Extract the (X, Y) coordinate from the center of the cell holding the provided text.  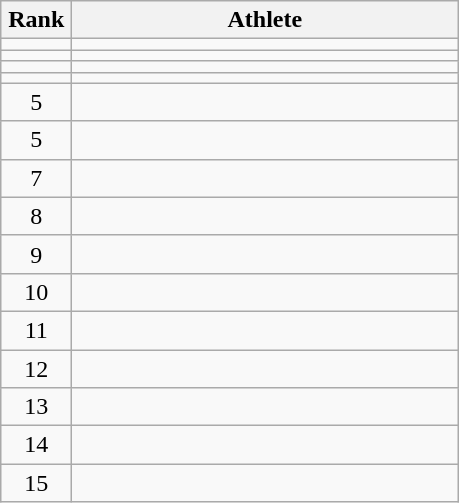
13 (36, 407)
15 (36, 483)
Athlete (265, 20)
10 (36, 292)
7 (36, 178)
11 (36, 330)
8 (36, 216)
9 (36, 254)
Rank (36, 20)
12 (36, 369)
14 (36, 445)
